Return the [x, y] coordinate for the center point of the cell that contains the specified text.  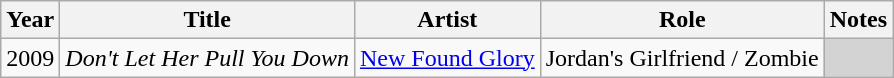
2009 [30, 58]
Notes [858, 20]
Title [208, 20]
Don't Let Her Pull You Down [208, 58]
Jordan's Girlfriend / Zombie [682, 58]
New Found Glory [447, 58]
Artist [447, 20]
Role [682, 20]
Year [30, 20]
